Locate the cell with the specified text and output its (x, y) center coordinate. 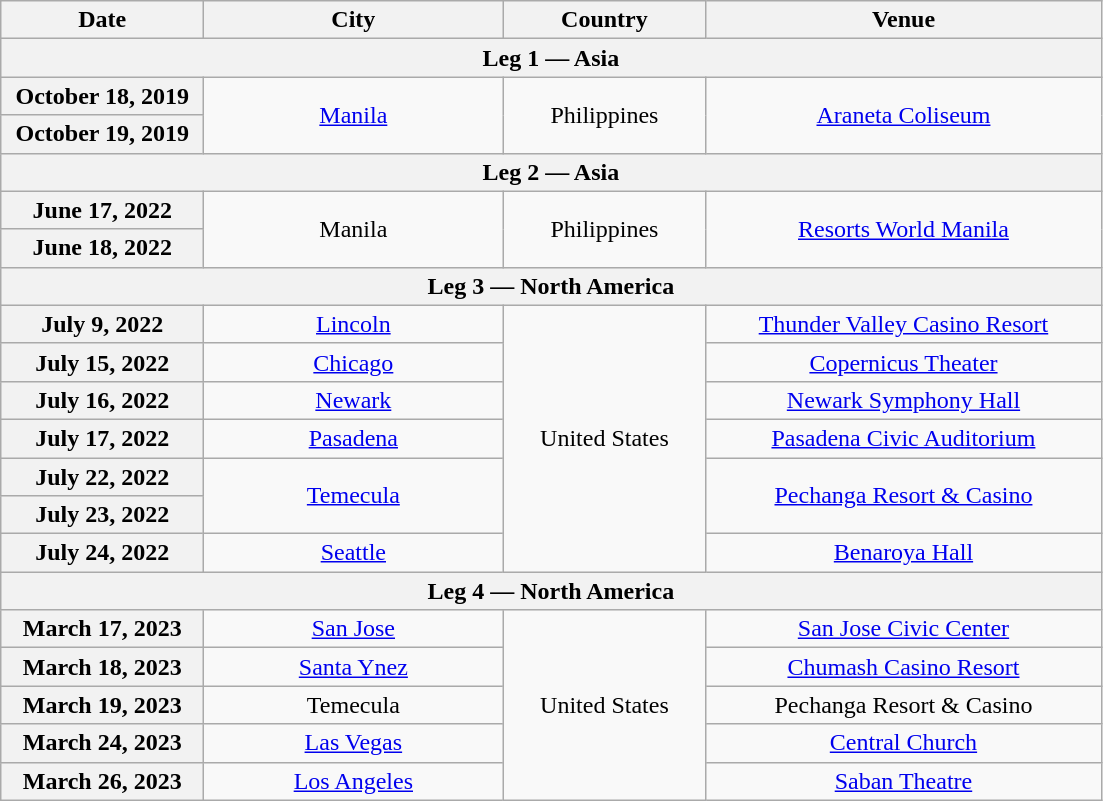
San Jose (354, 629)
Los Angeles (354, 781)
Leg 3 — North America (551, 286)
Pasadena Civic Auditorium (904, 438)
Newark Symphony Hall (904, 400)
Pasadena (354, 438)
July 9, 2022 (102, 324)
July 22, 2022 (102, 477)
March 17, 2023 (102, 629)
March 24, 2023 (102, 743)
June 17, 2022 (102, 210)
July 17, 2022 (102, 438)
Leg 4 — North America (551, 591)
Central Church (904, 743)
Resorts World Manila (904, 229)
July 23, 2022 (102, 515)
Thunder Valley Casino Resort (904, 324)
Country (604, 20)
Araneta Coliseum (904, 115)
July 24, 2022 (102, 553)
Venue (904, 20)
March 18, 2023 (102, 667)
Las Vegas (354, 743)
July 15, 2022 (102, 362)
Newark (354, 400)
October 18, 2019 (102, 96)
Chumash Casino Resort (904, 667)
June 18, 2022 (102, 248)
Copernicus Theater (904, 362)
Benaroya Hall (904, 553)
March 26, 2023 (102, 781)
Saban Theatre (904, 781)
Date (102, 20)
City (354, 20)
Leg 2 — Asia (551, 172)
San Jose Civic Center (904, 629)
Leg 1 — Asia (551, 58)
Santa Ynez (354, 667)
Seattle (354, 553)
July 16, 2022 (102, 400)
March 19, 2023 (102, 705)
Chicago (354, 362)
Lincoln (354, 324)
October 19, 2019 (102, 134)
